Identify which cell holds the provided text, then report its [X, Y] central coordinate. 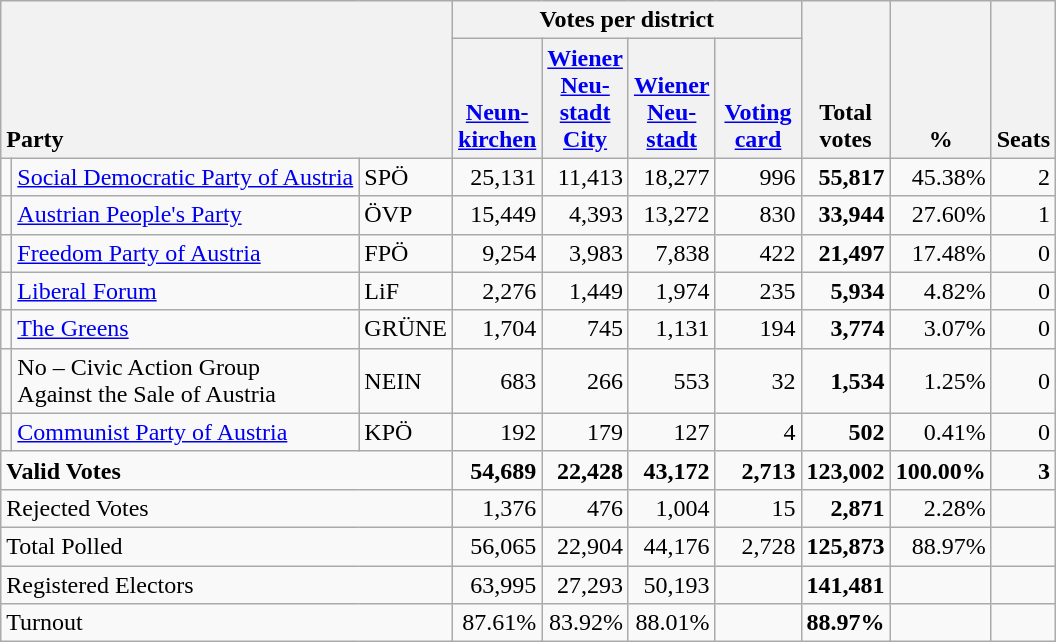
88.01% [672, 623]
9,254 [498, 253]
Rejected Votes [227, 508]
Votingcard [758, 98]
4.82% [940, 291]
15,449 [498, 215]
15 [758, 508]
ÖVP [406, 215]
179 [586, 432]
Seats [1023, 80]
17.48% [940, 253]
Valid Votes [227, 470]
2,728 [758, 546]
No – Civic Action GroupAgainst the Sale of Austria [186, 380]
LiF [406, 291]
WienerNeu-stadtCity [586, 98]
Communist Party of Austria [186, 432]
194 [758, 329]
43,172 [672, 470]
3.07% [940, 329]
Party [227, 80]
Neun-kirchen [498, 98]
83.92% [586, 623]
123,002 [846, 470]
266 [586, 380]
GRÜNE [406, 329]
56,065 [498, 546]
1,449 [586, 291]
2 [1023, 177]
553 [672, 380]
Liberal Forum [186, 291]
422 [758, 253]
476 [586, 508]
1,004 [672, 508]
32 [758, 380]
745 [586, 329]
Freedom Party of Austria [186, 253]
3 [1023, 470]
3,983 [586, 253]
3,774 [846, 329]
192 [498, 432]
54,689 [498, 470]
Registered Electors [227, 585]
27.60% [940, 215]
Social Democratic Party of Austria [186, 177]
Total Polled [227, 546]
FPÖ [406, 253]
11,413 [586, 177]
33,944 [846, 215]
1 [1023, 215]
WienerNeu-stadt [672, 98]
21,497 [846, 253]
2,713 [758, 470]
% [940, 80]
683 [498, 380]
27,293 [586, 585]
4,393 [586, 215]
127 [672, 432]
2,871 [846, 508]
Austrian People's Party [186, 215]
NEIN [406, 380]
2.28% [940, 508]
1,704 [498, 329]
44,176 [672, 546]
1,131 [672, 329]
830 [758, 215]
235 [758, 291]
502 [846, 432]
25,131 [498, 177]
1,534 [846, 380]
63,995 [498, 585]
5,934 [846, 291]
4 [758, 432]
50,193 [672, 585]
SPÖ [406, 177]
100.00% [940, 470]
The Greens [186, 329]
125,873 [846, 546]
1,376 [498, 508]
Totalvotes [846, 80]
0.41% [940, 432]
Turnout [227, 623]
22,904 [586, 546]
18,277 [672, 177]
1,974 [672, 291]
7,838 [672, 253]
55,817 [846, 177]
22,428 [586, 470]
13,272 [672, 215]
141,481 [846, 585]
Votes per district [628, 20]
996 [758, 177]
KPÖ [406, 432]
87.61% [498, 623]
1.25% [940, 380]
2,276 [498, 291]
45.38% [940, 177]
